Extract the [x, y] coordinate from the center of the cell holding the provided text.  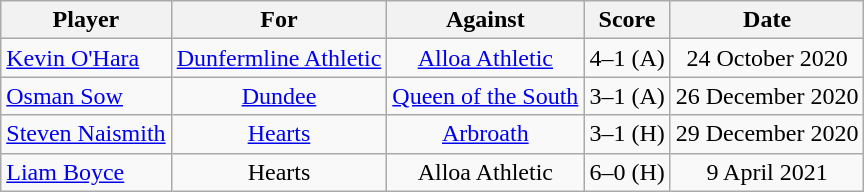
Queen of the South [486, 96]
Liam Boyce [86, 172]
Dunfermline Athletic [279, 58]
Dundee [279, 96]
29 December 2020 [767, 134]
Arbroath [486, 134]
Kevin O'Hara [86, 58]
4–1 (A) [627, 58]
For [279, 20]
Score [627, 20]
Against [486, 20]
Steven Naismith [86, 134]
24 October 2020 [767, 58]
Date [767, 20]
3–1 (H) [627, 134]
3–1 (A) [627, 96]
Player [86, 20]
9 April 2021 [767, 172]
6–0 (H) [627, 172]
26 December 2020 [767, 96]
Osman Sow [86, 96]
